Determine the (X, Y) coordinate at the center of the cell enclosing the given text.  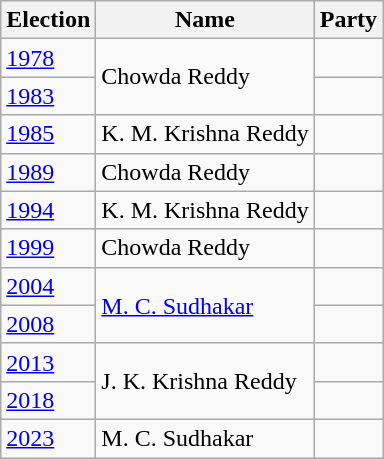
J. K. Krishna Reddy (205, 381)
2023 (48, 438)
1999 (48, 248)
1983 (48, 96)
1989 (48, 172)
Election (48, 20)
Party (348, 20)
Name (205, 20)
1994 (48, 210)
1978 (48, 58)
1985 (48, 134)
2004 (48, 286)
2018 (48, 400)
2013 (48, 362)
2008 (48, 324)
